Return [x, y] of the center of cell containing provided text 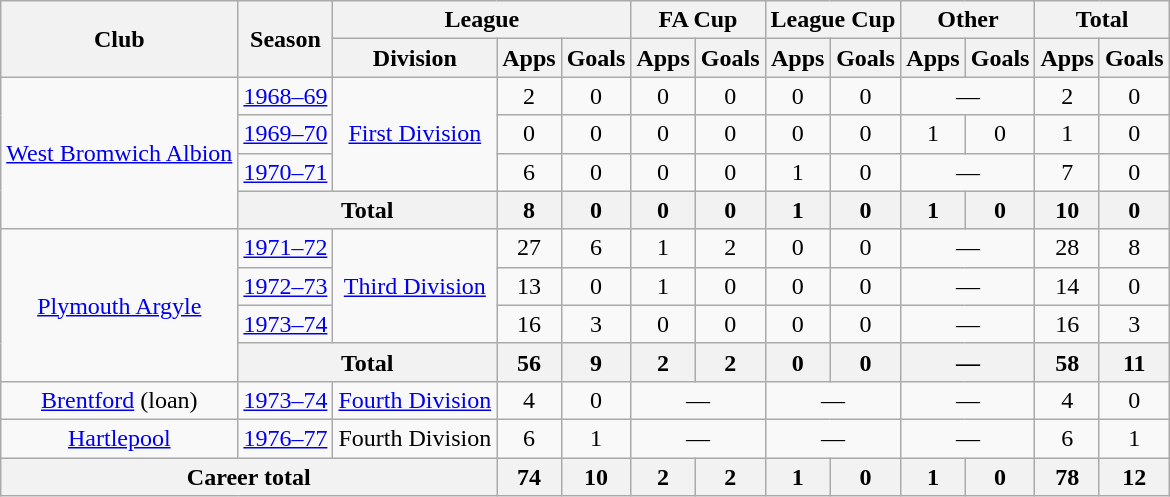
Other [968, 20]
78 [1067, 477]
FA Cup [698, 20]
58 [1067, 362]
Club [120, 39]
28 [1067, 248]
1969–70 [286, 134]
14 [1067, 286]
1968–69 [286, 96]
Hartlepool [120, 438]
First Division [415, 134]
Career total [249, 477]
1976–77 [286, 438]
9 [596, 362]
West Bromwich Albion [120, 153]
Plymouth Argyle [120, 305]
7 [1067, 172]
1971–72 [286, 248]
Division [415, 58]
League Cup [833, 20]
League [482, 20]
56 [529, 362]
11 [1134, 362]
12 [1134, 477]
1970–71 [286, 172]
Brentford (loan) [120, 400]
13 [529, 286]
74 [529, 477]
Third Division [415, 286]
27 [529, 248]
Season [286, 39]
1972–73 [286, 286]
